Find where the given text appears and provide that cell's center as (x, y) coordinate. 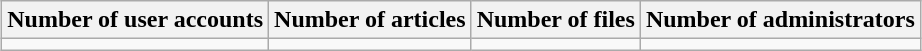
Number of user accounts (136, 20)
Number of files (556, 20)
Number of articles (370, 20)
Number of administrators (780, 20)
